Output the [X, Y] coordinate of the center of the cell containing the given text.  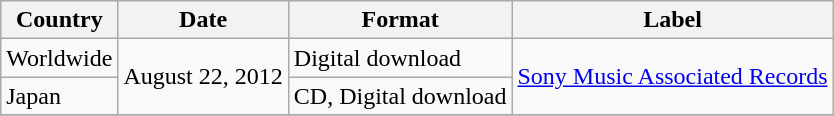
Sony Music Associated Records [672, 77]
Worldwide [60, 58]
August 22, 2012 [203, 77]
Date [203, 20]
CD, Digital download [400, 96]
Japan [60, 96]
Format [400, 20]
Digital download [400, 58]
Country [60, 20]
Label [672, 20]
